Provide the (X, Y) coordinate of the cell's center where the given text is located.  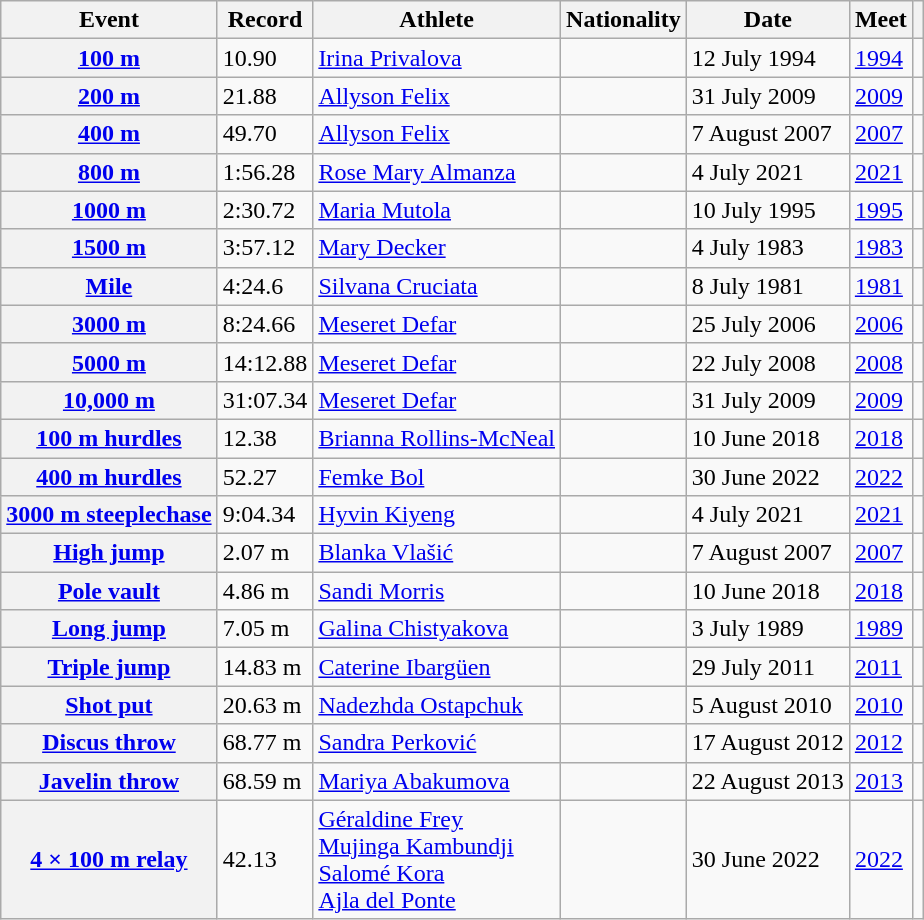
Blanka Vlašić (437, 553)
2012 (880, 743)
Galina Chistyakova (437, 629)
2006 (880, 324)
Nationality (624, 20)
2008 (880, 362)
2.07 m (265, 553)
2013 (880, 781)
Silvana Cruciata (437, 286)
49.70 (265, 134)
1:56.28 (265, 172)
20.63 m (265, 705)
2:30.72 (265, 210)
1983 (880, 248)
3000 m steeplechase (109, 515)
42.13 (265, 860)
68.59 m (265, 781)
Brianna Rollins-McNeal (437, 438)
10 July 1995 (768, 210)
2010 (880, 705)
3:57.12 (265, 248)
22 August 2013 (768, 781)
52.27 (265, 477)
4.86 m (265, 591)
10.90 (265, 58)
14:12.88 (265, 362)
Shot put (109, 705)
5000 m (109, 362)
Rose Mary Almanza (437, 172)
200 m (109, 96)
Sandi Morris (437, 591)
Meet (880, 20)
800 m (109, 172)
Javelin throw (109, 781)
25 July 2006 (768, 324)
Long jump (109, 629)
Sandra Perković (437, 743)
12.38 (265, 438)
29 July 2011 (768, 667)
12 July 1994 (768, 58)
100 m (109, 58)
3 July 1989 (768, 629)
Irina Privalova (437, 58)
21.88 (265, 96)
4:24.6 (265, 286)
Event (109, 20)
1995 (880, 210)
1500 m (109, 248)
17 August 2012 (768, 743)
High jump (109, 553)
400 m (109, 134)
4 × 100 m relay (109, 860)
100 m hurdles (109, 438)
Record (265, 20)
5 August 2010 (768, 705)
9:04.34 (265, 515)
Mary Decker (437, 248)
Triple jump (109, 667)
1994 (880, 58)
400 m hurdles (109, 477)
1989 (880, 629)
2011 (880, 667)
Nadezhda Ostapchuk (437, 705)
Caterine Ibargüen (437, 667)
Hyvin Kiyeng (437, 515)
3000 m (109, 324)
Pole vault (109, 591)
Date (768, 20)
10,000 m (109, 400)
22 July 2008 (768, 362)
31:07.34 (265, 400)
Femke Bol (437, 477)
Mile (109, 286)
1000 m (109, 210)
Géraldine FreyMujinga KambundjiSalomé KoraAjla del Ponte (437, 860)
Maria Mutola (437, 210)
68.77 m (265, 743)
4 July 1983 (768, 248)
Mariya Abakumova (437, 781)
7.05 m (265, 629)
8 July 1981 (768, 286)
Athlete (437, 20)
1981 (880, 286)
8:24.66 (265, 324)
Discus throw (109, 743)
14.83 m (265, 667)
